Provide the [X, Y] coordinate of the cell's center where the given text is located.  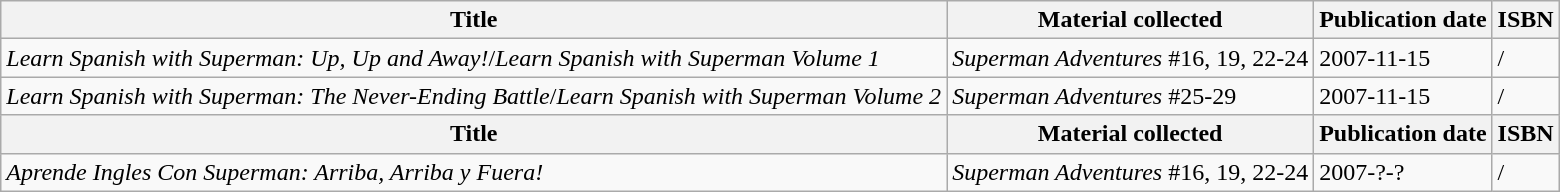
Learn Spanish with Superman: The Never-Ending Battle/Learn Spanish with Superman Volume 2 [474, 96]
Learn Spanish with Superman: Up, Up and Away!/Learn Spanish with Superman Volume 1 [474, 58]
2007-?-? [1403, 172]
Aprende Ingles Con Superman: Arriba, Arriba y Fuera! [474, 172]
Superman Adventures #25-29 [1130, 96]
